From the cell containing the given text, extract its center point as (x, y) coordinate. 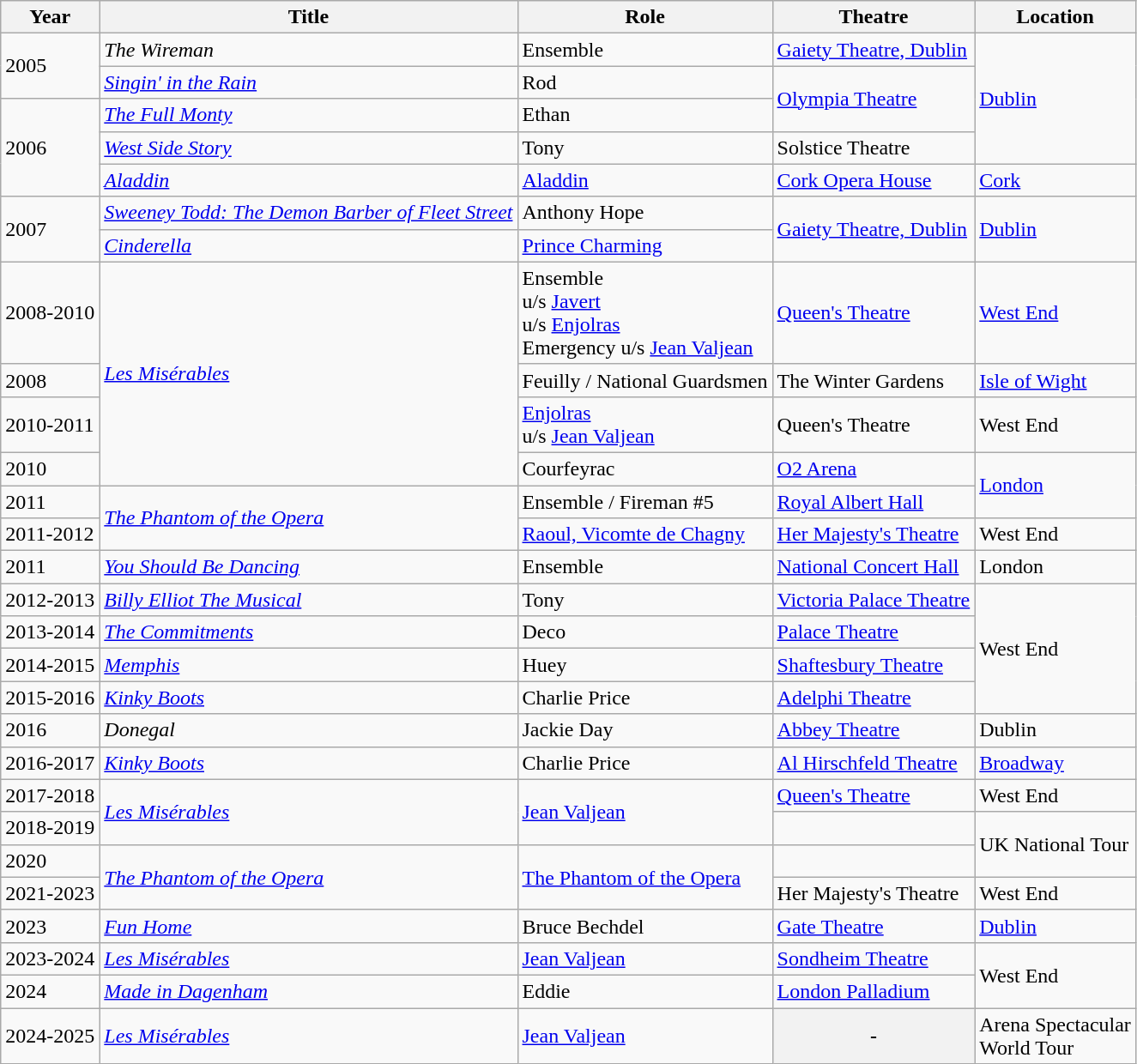
Cork Opera House (874, 180)
2014-2015 (50, 665)
2023-2024 (50, 958)
Abbey Theatre (874, 730)
Ensembleu/s Javertu/s EnjolrasEmergency u/s Jean Valjean (645, 312)
Broadway (1055, 763)
2021-2023 (50, 893)
Made in Dagenham (309, 991)
Adelphi Theatre (874, 698)
Palace Theatre (874, 632)
2010-2011 (50, 424)
Title (309, 17)
Victoria Palace Theatre (874, 600)
Prince Charming (645, 245)
Theatre (874, 17)
Ethan (645, 115)
2008-2010 (50, 312)
2017-2018 (50, 795)
Cork (1055, 180)
Ensemble / Fireman #5 (645, 502)
Memphis (309, 665)
Shaftesbury Theatre (874, 665)
Role (645, 17)
Sondheim Theatre (874, 958)
Al Hirschfeld Theatre (874, 763)
The Winter Gardens (874, 380)
Singin' in the Rain (309, 82)
O2 Arena (874, 469)
2016-2017 (50, 763)
The Wireman (309, 50)
Huey (645, 665)
Billy Elliot The Musical (309, 600)
Fun Home (309, 926)
2011-2012 (50, 535)
- (874, 1035)
Year (50, 17)
2013-2014 (50, 632)
Donegal (309, 730)
Rod (645, 82)
2015-2016 (50, 698)
2007 (50, 229)
Deco (645, 632)
2010 (50, 469)
Enjolrasu/s Jean Valjean (645, 424)
Isle of Wight (1055, 380)
Arena SpectacularWorld Tour (1055, 1035)
The Full Monty (309, 115)
2024 (50, 991)
2008 (50, 380)
Anthony Hope (645, 213)
Courfeyrac (645, 469)
Eddie (645, 991)
The Commitments (309, 632)
2016 (50, 730)
2006 (50, 148)
2005 (50, 66)
2020 (50, 861)
Solstice Theatre (874, 148)
2023 (50, 926)
Raoul, Vicomte de Chagny (645, 535)
Sweeney Todd: The Demon Barber of Fleet Street (309, 213)
Cinderella (309, 245)
West Side Story (309, 148)
Bruce Bechdel (645, 926)
Location (1055, 17)
You Should Be Dancing (309, 567)
2024-2025 (50, 1035)
Gate Theatre (874, 926)
Olympia Theatre (874, 99)
2012-2013 (50, 600)
Feuilly / National Guardsmen (645, 380)
Royal Albert Hall (874, 502)
UK National Tour (1055, 844)
London Palladium (874, 991)
National Concert Hall (874, 567)
Jackie Day (645, 730)
2018-2019 (50, 828)
